Return the [X, Y] coordinate for the center point of the cell that contains the specified text.  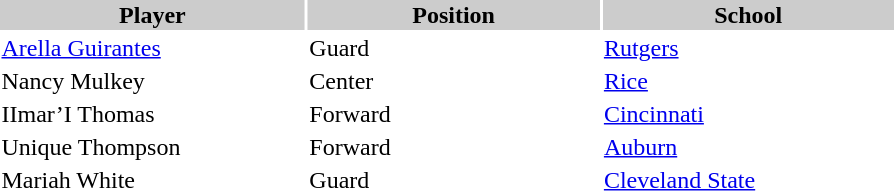
Cincinnati [748, 114]
Unique Thompson [152, 147]
Rice [748, 81]
Nancy Mulkey [152, 81]
Center [454, 81]
Player [152, 15]
Rutgers [748, 48]
Position [454, 15]
Guard [454, 48]
School [748, 15]
Auburn [748, 147]
IImar’I Thomas [152, 114]
Arella Guirantes [152, 48]
